Return [X, Y] of the center of cell containing provided text 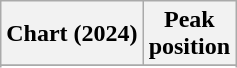
Peakposition [189, 34]
Chart (2024) [72, 34]
